From the cell containing the given text, extract its center point as [x, y] coordinate. 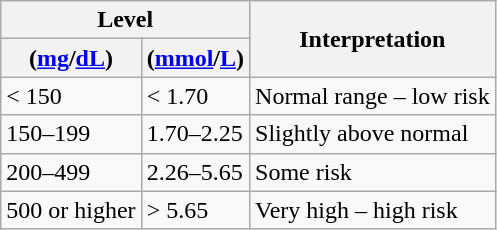
Some risk [373, 172]
(mmol/L) [195, 58]
Very high – high risk [373, 210]
< 150 [71, 96]
Slightly above normal [373, 134]
150–199 [71, 134]
Interpretation [373, 39]
Level [126, 20]
200–499 [71, 172]
2.26–5.65 [195, 172]
500 or higher [71, 210]
> 5.65 [195, 210]
1.70–2.25 [195, 134]
(mg/dL) [71, 58]
Normal range – low risk [373, 96]
< 1.70 [195, 96]
